Output the (x, y) coordinate of the center of the cell containing the given text.  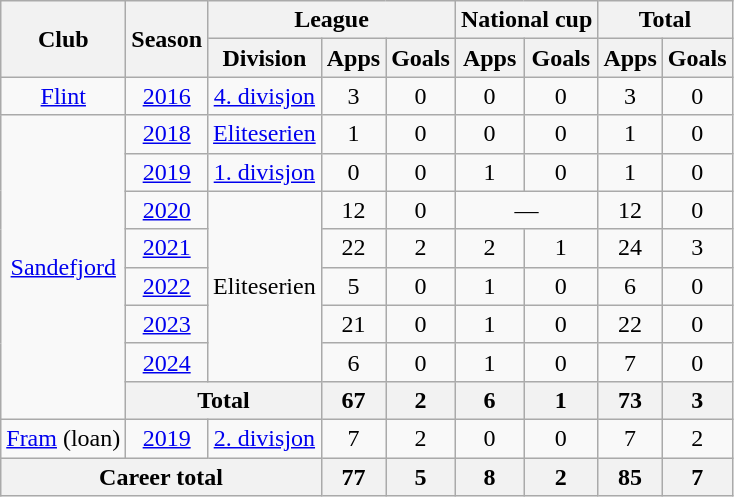
League (332, 20)
21 (353, 324)
2018 (167, 134)
4. divisjon (265, 96)
1. divisjon (265, 172)
Club (64, 39)
Career total (161, 477)
77 (353, 477)
2. divisjon (265, 438)
Division (265, 58)
2016 (167, 96)
24 (630, 248)
2022 (167, 286)
67 (353, 400)
Sandefjord (64, 267)
Season (167, 39)
2024 (167, 362)
2021 (167, 248)
— (526, 210)
Fram (loan) (64, 438)
Flint (64, 96)
73 (630, 400)
2020 (167, 210)
National cup (526, 20)
8 (489, 477)
85 (630, 477)
2023 (167, 324)
